From the cell containing the given text, extract its center point as [X, Y] coordinate. 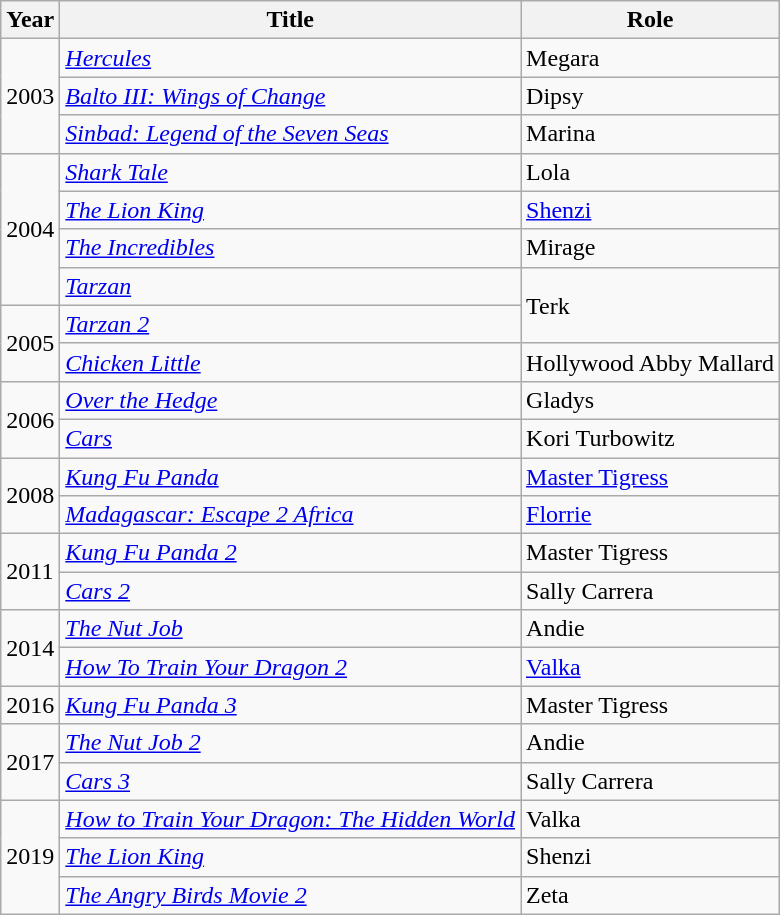
The Nut Job 2 [290, 743]
Kung Fu Panda [290, 477]
Cars [290, 438]
2006 [30, 419]
Tarzan 2 [290, 324]
2014 [30, 648]
2017 [30, 762]
Lola [650, 172]
How To Train Your Dragon 2 [290, 667]
Terk [650, 305]
Year [30, 20]
Zeta [650, 895]
2019 [30, 857]
How to Train Your Dragon: The Hidden World [290, 819]
2005 [30, 343]
Over the Hedge [290, 400]
Kung Fu Panda 2 [290, 553]
Cars 2 [290, 591]
Shark Tale [290, 172]
Mirage [650, 248]
Gladys [650, 400]
Hollywood Abby Mallard [650, 362]
Hercules [290, 58]
The Angry Birds Movie 2 [290, 895]
2008 [30, 496]
Megara [650, 58]
Madagascar: Escape 2 Africa [290, 515]
Role [650, 20]
The Nut Job [290, 629]
Kung Fu Panda 3 [290, 705]
2003 [30, 96]
Balto III: Wings of Change [290, 96]
Chicken Little [290, 362]
2016 [30, 705]
2011 [30, 572]
Kori Turbowitz [650, 438]
Cars 3 [290, 781]
Marina [650, 134]
Florrie [650, 515]
Title [290, 20]
Sinbad: Legend of the Seven Seas [290, 134]
Dipsy [650, 96]
Tarzan [290, 286]
2004 [30, 229]
The Incredibles [290, 248]
